Capture the cell that displays the provided text and extract its (x, y) central coordinate. 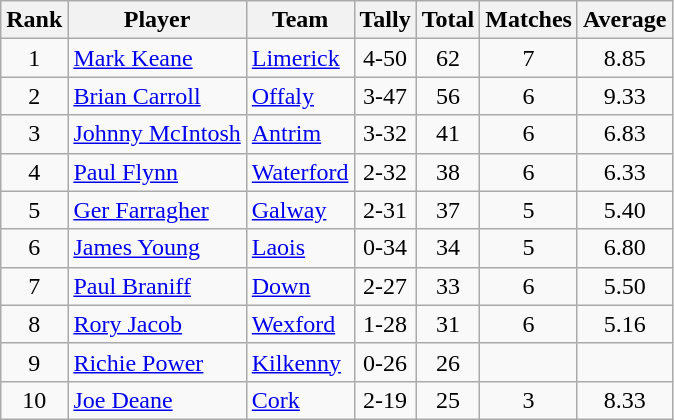
Mark Keane (157, 58)
2-19 (385, 400)
Offaly (300, 96)
0-34 (385, 248)
Rory Jacob (157, 324)
2-32 (385, 172)
Player (157, 20)
5.40 (624, 210)
Limerick (300, 58)
Galway (300, 210)
Tally (385, 20)
8 (34, 324)
3-32 (385, 134)
Richie Power (157, 362)
37 (448, 210)
5.16 (624, 324)
Rank (34, 20)
Average (624, 20)
Joe Deane (157, 400)
Cork (300, 400)
5.50 (624, 286)
Ger Farragher (157, 210)
1 (34, 58)
Brian Carroll (157, 96)
10 (34, 400)
56 (448, 96)
Down (300, 286)
1-28 (385, 324)
Matches (529, 20)
8.85 (624, 58)
6.80 (624, 248)
Total (448, 20)
9 (34, 362)
Wexford (300, 324)
26 (448, 362)
2-31 (385, 210)
James Young (157, 248)
62 (448, 58)
Laois (300, 248)
3-47 (385, 96)
4 (34, 172)
Kilkenny (300, 362)
Paul Braniff (157, 286)
33 (448, 286)
Team (300, 20)
0-26 (385, 362)
Antrim (300, 134)
9.33 (624, 96)
6.33 (624, 172)
34 (448, 248)
2-27 (385, 286)
Paul Flynn (157, 172)
4-50 (385, 58)
25 (448, 400)
6.83 (624, 134)
Johnny McIntosh (157, 134)
8.33 (624, 400)
Waterford (300, 172)
2 (34, 96)
41 (448, 134)
38 (448, 172)
31 (448, 324)
